Return the [X, Y] coordinate for the center point of the cell that contains the specified text.  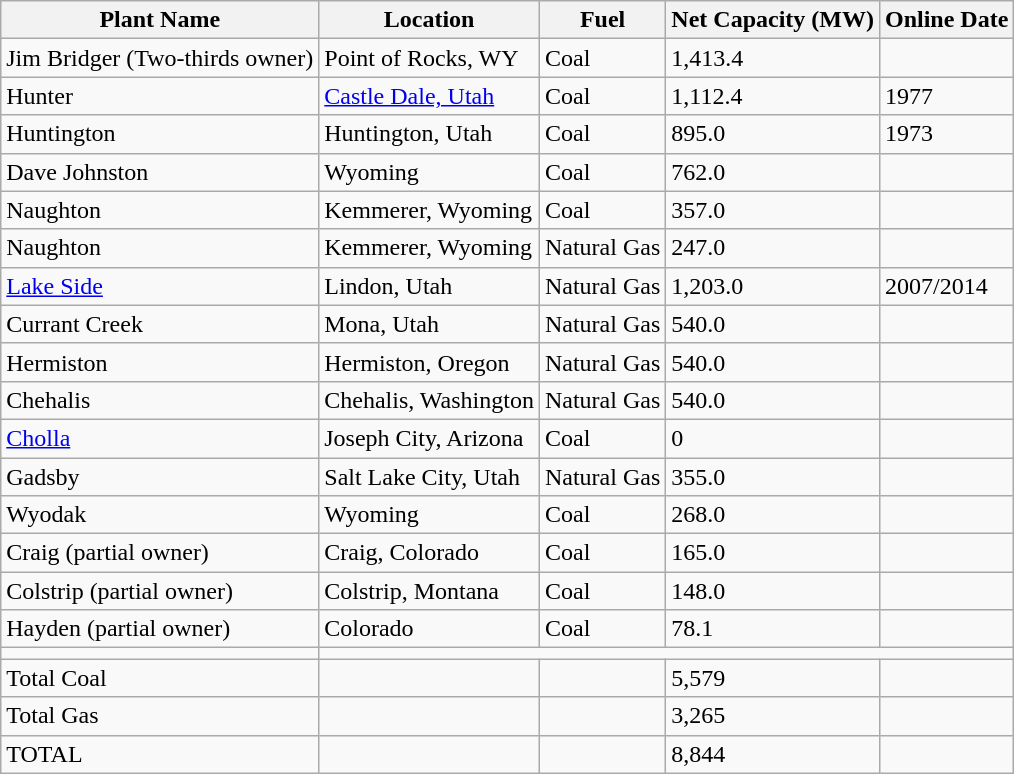
Huntington, Utah [430, 134]
2007/2014 [946, 286]
Online Date [946, 20]
Colstrip (partial owner) [160, 591]
Chehalis, Washington [430, 400]
Fuel [602, 20]
247.0 [773, 248]
Location [430, 20]
78.1 [773, 629]
357.0 [773, 210]
Total Coal [160, 678]
5,579 [773, 678]
1977 [946, 96]
Joseph City, Arizona [430, 438]
Craig, Colorado [430, 553]
762.0 [773, 172]
895.0 [773, 134]
Total Gas [160, 716]
268.0 [773, 515]
Colstrip, Montana [430, 591]
Lindon, Utah [430, 286]
148.0 [773, 591]
165.0 [773, 553]
Hunter [160, 96]
3,265 [773, 716]
0 [773, 438]
355.0 [773, 477]
Dave Johnston [160, 172]
Jim Bridger (Two-thirds owner) [160, 58]
Cholla [160, 438]
8,844 [773, 754]
TOTAL [160, 754]
Huntington [160, 134]
Wyodak [160, 515]
Currant Creek [160, 324]
Lake Side [160, 286]
Mona, Utah [430, 324]
Plant Name [160, 20]
Hermiston, Oregon [430, 362]
Castle Dale, Utah [430, 96]
Colorado [430, 629]
Point of Rocks, WY [430, 58]
1,203.0 [773, 286]
Chehalis [160, 400]
1973 [946, 134]
Salt Lake City, Utah [430, 477]
Hermiston [160, 362]
Hayden (partial owner) [160, 629]
Net Capacity (MW) [773, 20]
1,413.4 [773, 58]
Gadsby [160, 477]
Craig (partial owner) [160, 553]
1,112.4 [773, 96]
